Return [X, Y] of the center of cell containing provided text 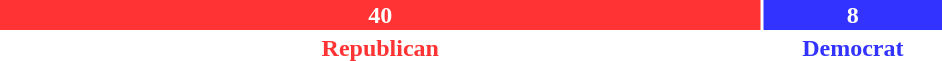
8 [853, 15]
40 [380, 15]
